From the cell containing the given text, extract its center point as (X, Y) coordinate. 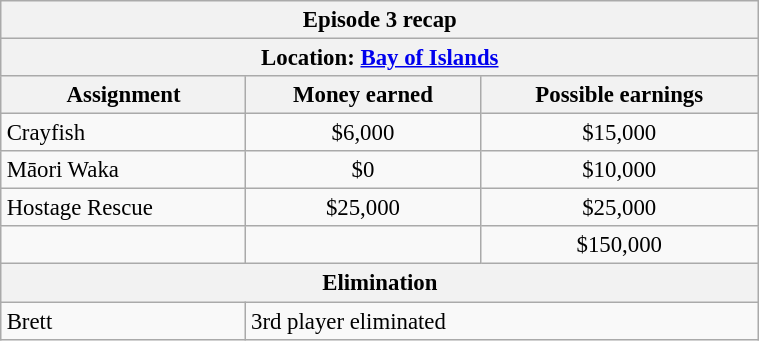
$6,000 (364, 133)
$150,000 (619, 245)
Money earned (364, 95)
$0 (364, 170)
$10,000 (619, 170)
Assignment (123, 95)
Possible earnings (619, 95)
Hostage Rescue (123, 208)
$15,000 (619, 133)
Episode 3 recap (380, 20)
Brett (123, 321)
Elimination (380, 283)
3rd player eliminated (502, 321)
Māori Waka (123, 170)
Location: Bay of Islands (380, 57)
Crayfish (123, 133)
